Provide the (x, y) coordinate of the cell's center where the given text is located.  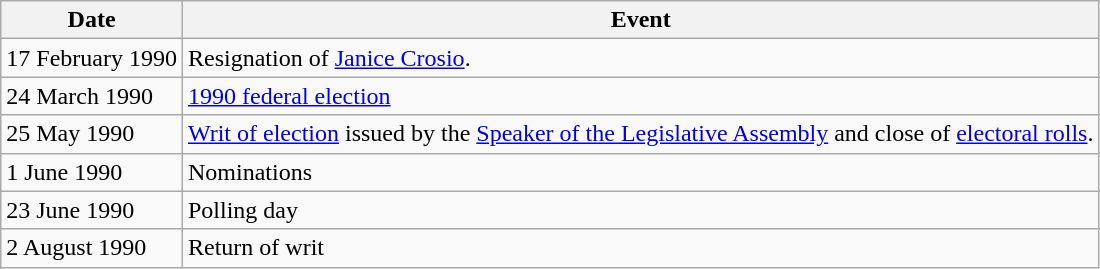
Event (640, 20)
25 May 1990 (92, 134)
Return of writ (640, 248)
23 June 1990 (92, 210)
2 August 1990 (92, 248)
17 February 1990 (92, 58)
Date (92, 20)
1990 federal election (640, 96)
Writ of election issued by the Speaker of the Legislative Assembly and close of electoral rolls. (640, 134)
Resignation of Janice Crosio. (640, 58)
24 March 1990 (92, 96)
Nominations (640, 172)
1 June 1990 (92, 172)
Polling day (640, 210)
